Detect which cell encompasses the target text, then output its [X, Y] center coordinate. 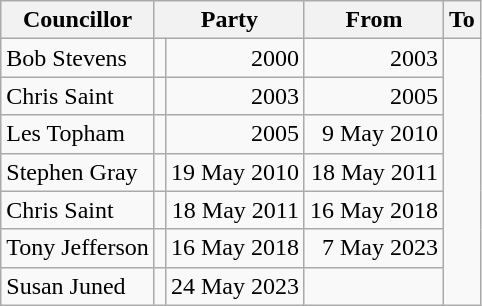
From [374, 20]
Susan Juned [78, 286]
Party [229, 20]
Tony Jefferson [78, 248]
Les Topham [78, 134]
19 May 2010 [234, 172]
Stephen Gray [78, 172]
Bob Stevens [78, 58]
7 May 2023 [374, 248]
24 May 2023 [234, 286]
2000 [234, 58]
Councillor [78, 20]
9 May 2010 [374, 134]
To [462, 20]
